Scan for the cell matching the given text and deliver its [X, Y] coordinate at center. 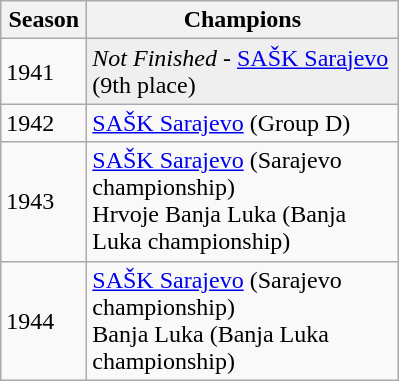
1942 [44, 123]
Not Finished - SAŠK Sarajevo (9th place) [242, 72]
SAŠK Sarajevo (Sarajevo championship) Banja Luka (Banja Luka championship) [242, 320]
1944 [44, 320]
1943 [44, 202]
SAŠK Sarajevo (Group D) [242, 123]
SAŠK Sarajevo (Sarajevo championship) Hrvoje Banja Luka (Banja Luka championship) [242, 202]
1941 [44, 72]
Season [44, 20]
Champions [242, 20]
